Pinpoint the cell where the given text exists, returning its [X, Y] midpoint coordinate. 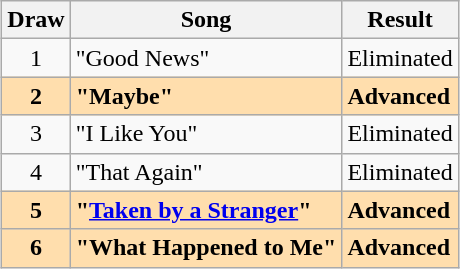
4 [36, 172]
6 [36, 248]
Draw [36, 20]
"What Happened to Me" [206, 248]
5 [36, 210]
"Good News" [206, 58]
"Taken by a Stranger" [206, 210]
"That Again" [206, 172]
"Maybe" [206, 96]
"I Like You" [206, 134]
Song [206, 20]
1 [36, 58]
Result [400, 20]
2 [36, 96]
3 [36, 134]
